Search for the cell housing the specified text and yield its (x, y) center coordinate. 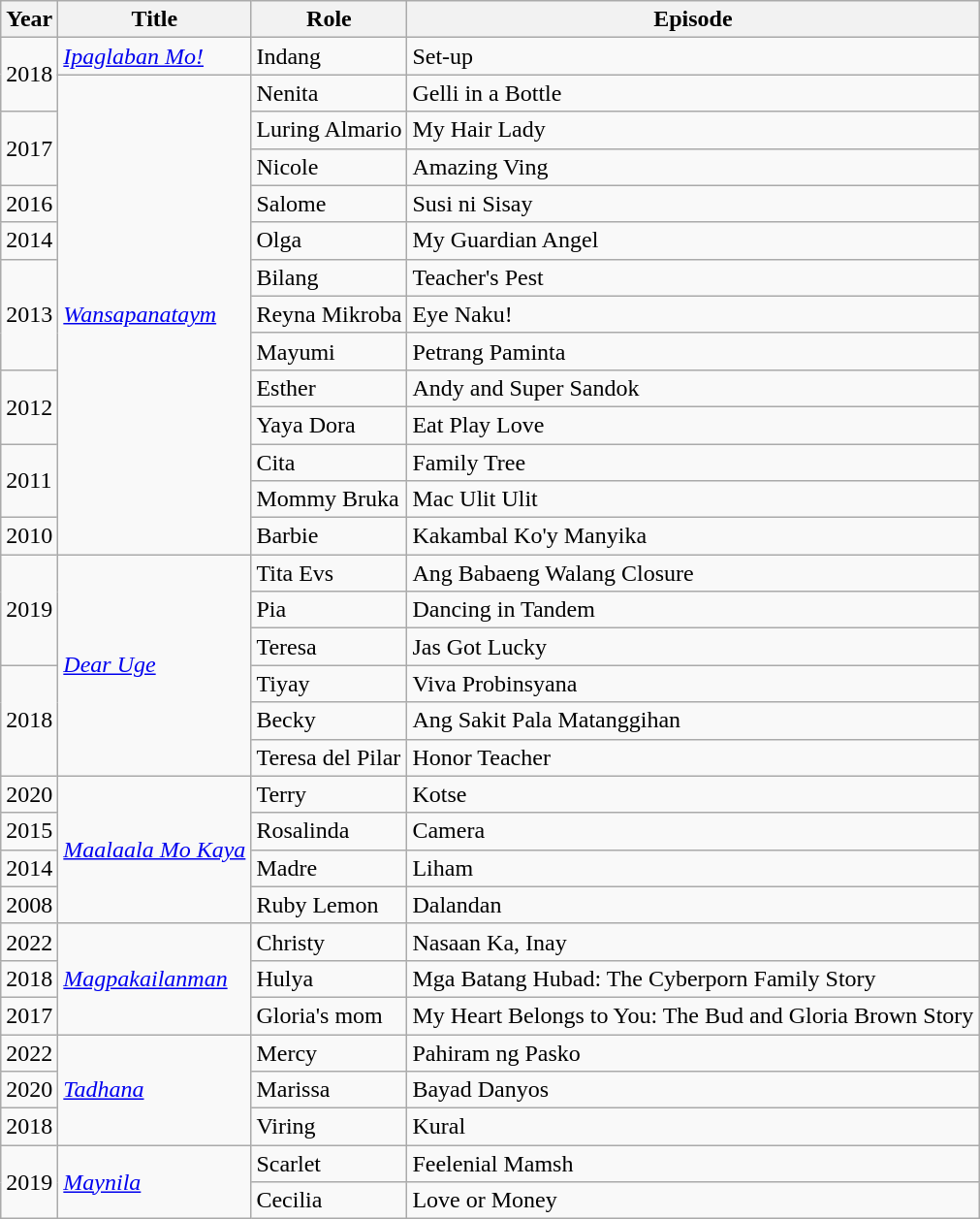
Family Tree (693, 463)
Feelenial Mamsh (693, 1164)
Yaya Dora (330, 425)
Mommy Bruka (330, 499)
2010 (29, 536)
Christy (330, 942)
Set-up (693, 56)
2012 (29, 406)
Kural (693, 1127)
Pia (330, 610)
Terry (330, 794)
Barbie (330, 536)
Teresa (330, 647)
Mayumi (330, 351)
Ruby Lemon (330, 905)
2016 (29, 204)
Dancing in Tandem (693, 610)
Year (29, 19)
Bilang (330, 277)
Becky (330, 721)
Gelli in a Bottle (693, 93)
My Guardian Angel (693, 241)
Andy and Super Sandok (693, 388)
Eye Naku! (693, 314)
Dalandan (693, 905)
Nicole (330, 167)
Petrang Paminta (693, 351)
Hulya (330, 978)
Gloria's mom (330, 1015)
Scarlet (330, 1164)
Nenita (330, 93)
Rosalinda (330, 831)
Maalaala Mo Kaya (155, 850)
Liham (693, 868)
Salome (330, 204)
Mercy (330, 1052)
Title (155, 19)
Kotse (693, 794)
Marissa (330, 1090)
Susi ni Sisay (693, 204)
Teresa del Pilar (330, 757)
2015 (29, 831)
Reyna Mikroba (330, 314)
Mga Batang Hubad: The Cyberporn Family Story (693, 978)
Kakambal Ko'y Manyika (693, 536)
My Heart Belongs to You: The Bud and Gloria Brown Story (693, 1015)
Dear Uge (155, 665)
Nasaan Ka, Inay (693, 942)
Cecilia (330, 1201)
Ipaglaban Mo! (155, 56)
2011 (29, 481)
Mac Ulit Ulit (693, 499)
Jas Got Lucky (693, 647)
Magpakailanman (155, 978)
Amazing Ving (693, 167)
Role (330, 19)
Indang (330, 56)
Tiyay (330, 684)
Love or Money (693, 1201)
Ang Babaeng Walang Closure (693, 573)
Ang Sakit Pala Matanggihan (693, 721)
Episode (693, 19)
Esther (330, 388)
Madre (330, 868)
Camera (693, 831)
My Hair Lady (693, 130)
Teacher's Pest (693, 277)
Viring (330, 1127)
Bayad Danyos (693, 1090)
Viva Probinsyana (693, 684)
Luring Almario (330, 130)
Olga (330, 241)
Tita Evs (330, 573)
Pahiram ng Pasko (693, 1052)
Tadhana (155, 1089)
Cita (330, 463)
Eat Play Love (693, 425)
Maynila (155, 1182)
2008 (29, 905)
Wansapanataym (155, 314)
2013 (29, 314)
Honor Teacher (693, 757)
